Output the [x, y] coordinate of the center of the cell containing the given text.  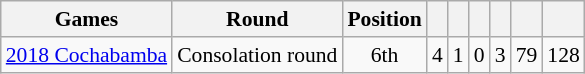
128 [564, 55]
6th [384, 55]
1 [458, 55]
0 [480, 55]
Consolation round [257, 55]
Round [257, 19]
4 [438, 55]
Games [86, 19]
3 [500, 55]
2018 Cochabamba [86, 55]
Position [384, 19]
79 [527, 55]
